Capture the cell that displays the provided text and extract its (x, y) central coordinate. 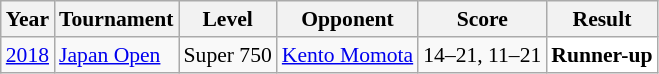
Super 750 (228, 55)
14–21, 11–21 (482, 55)
Tournament (116, 19)
Kento Momota (348, 55)
Result (602, 19)
Opponent (348, 19)
Runner-up (602, 55)
Japan Open (116, 55)
Level (228, 19)
Score (482, 19)
2018 (28, 55)
Year (28, 19)
